Pinpoint the cell where the given text exists, returning its (x, y) midpoint coordinate. 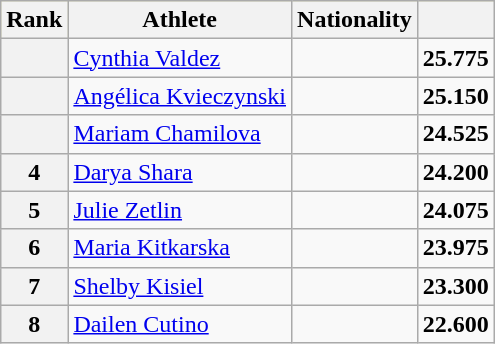
24.075 (456, 210)
7 (34, 286)
24.525 (456, 134)
Dailen Cutino (180, 324)
Julie Zetlin (180, 210)
24.200 (456, 172)
Shelby Kisiel (180, 286)
Cynthia Valdez (180, 58)
25.775 (456, 58)
22.600 (456, 324)
23.975 (456, 248)
8 (34, 324)
Rank (34, 20)
23.300 (456, 286)
Angélica Kvieczynski (180, 96)
Nationality (355, 20)
6 (34, 248)
Maria Kitkarska (180, 248)
Athlete (180, 20)
4 (34, 172)
25.150 (456, 96)
Darya Shara (180, 172)
5 (34, 210)
Mariam Chamilova (180, 134)
